Search for the cell housing the specified text and yield its (x, y) center coordinate. 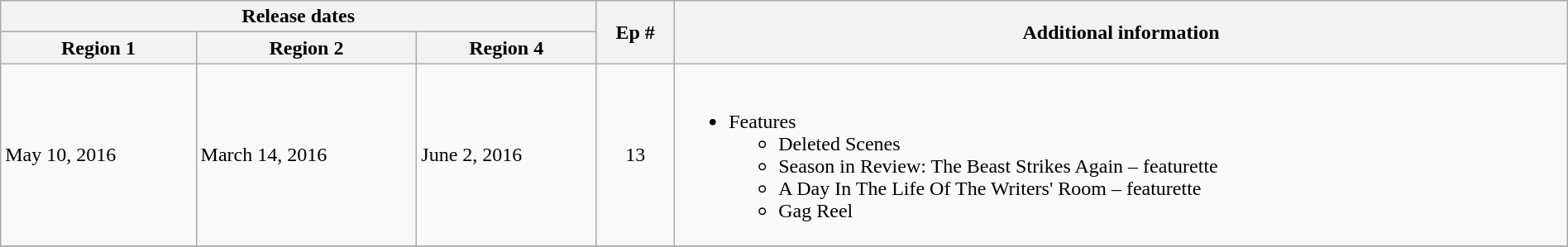
Region 2 (306, 48)
Region 4 (506, 48)
FeaturesDeleted ScenesSeason in Review: The Beast Strikes Again – featuretteA Day In The Life Of The Writers' Room – featuretteGag Reel (1121, 155)
13 (635, 155)
May 10, 2016 (98, 155)
June 2, 2016 (506, 155)
Ep # (635, 32)
Region 1 (98, 48)
March 14, 2016 (306, 155)
Additional information (1121, 32)
Release dates (299, 17)
